Capture the cell that displays the provided text and extract its (x, y) central coordinate. 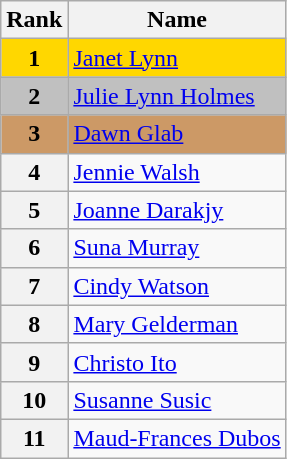
2 (34, 96)
Name (177, 20)
Susanne Susic (177, 400)
Maud-Frances Dubos (177, 438)
Joanne Darakjy (177, 210)
Janet Lynn (177, 58)
Julie Lynn Holmes (177, 96)
9 (34, 362)
Cindy Watson (177, 286)
Rank (34, 20)
11 (34, 438)
Suna Murray (177, 248)
3 (34, 134)
Christo Ito (177, 362)
Mary Gelderman (177, 324)
8 (34, 324)
4 (34, 172)
7 (34, 286)
10 (34, 400)
5 (34, 210)
Jennie Walsh (177, 172)
Dawn Glab (177, 134)
6 (34, 248)
1 (34, 58)
